For the text-containing cell, return its midpoint in (x, y) coordinate format. 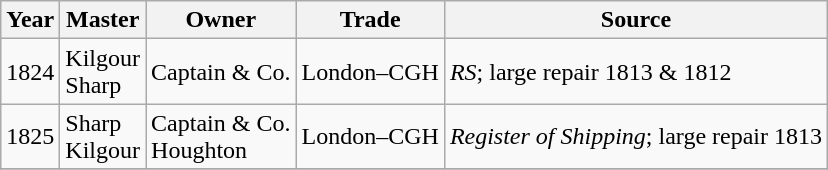
1824 (30, 72)
Year (30, 20)
Owner (221, 20)
SharpKilgour (103, 136)
Register of Shipping; large repair 1813 (636, 136)
Trade (370, 20)
KilgourSharp (103, 72)
Master (103, 20)
1825 (30, 136)
RS; large repair 1813 & 1812 (636, 72)
Captain & Co.Houghton (221, 136)
Source (636, 20)
Captain & Co. (221, 72)
